Locate the cell with the specified text and output its (x, y) center coordinate. 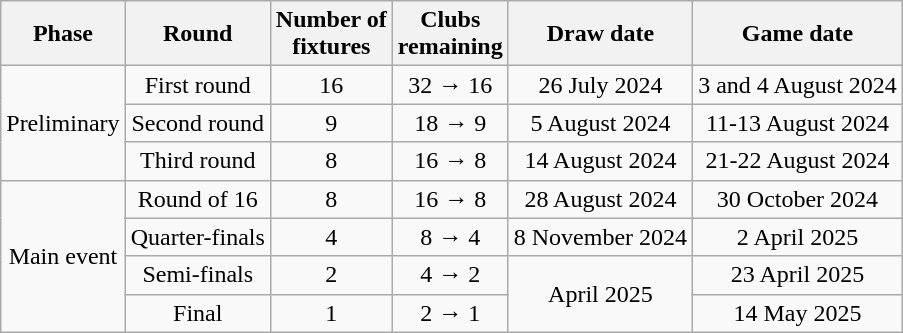
Phase (63, 34)
1 (331, 313)
8 → 4 (450, 237)
32 → 16 (450, 85)
Round (198, 34)
2 (331, 275)
3 and 4 August 2024 (798, 85)
Main event (63, 256)
Number of fixtures (331, 34)
14 May 2025 (798, 313)
5 August 2024 (600, 123)
Draw date (600, 34)
28 August 2024 (600, 199)
23 April 2025 (798, 275)
April 2025 (600, 294)
14 August 2024 (600, 161)
18 → 9 (450, 123)
Round of 16 (198, 199)
26 July 2024 (600, 85)
9 (331, 123)
Preliminary (63, 123)
Quarter-finals (198, 237)
Game date (798, 34)
2 April 2025 (798, 237)
8 November 2024 (600, 237)
21-22 August 2024 (798, 161)
30 October 2024 (798, 199)
16 (331, 85)
2 → 1 (450, 313)
First round (198, 85)
Third round (198, 161)
Second round (198, 123)
Semi-finals (198, 275)
4 (331, 237)
4 → 2 (450, 275)
Clubs remaining (450, 34)
Final (198, 313)
11-13 August 2024 (798, 123)
